Find where the given text appears and provide that cell's center as [x, y] coordinate. 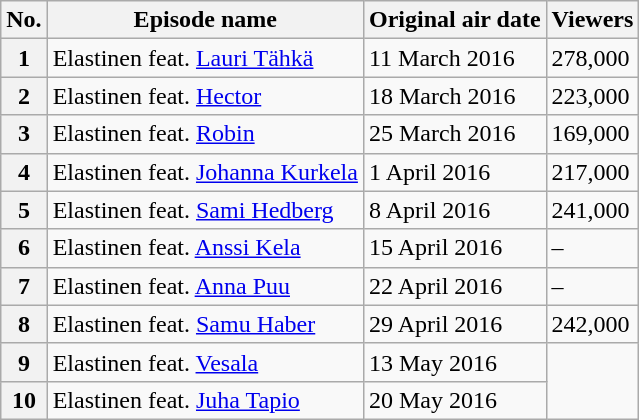
9 [24, 362]
169,000 [592, 134]
18 March 2016 [454, 96]
15 April 2016 [454, 248]
Elastinen feat. Sami Hedberg [205, 210]
242,000 [592, 324]
29 April 2016 [454, 324]
7 [24, 286]
Elastinen feat. Vesala [205, 362]
3 [24, 134]
217,000 [592, 172]
25 March 2016 [454, 134]
Viewers [592, 20]
Elastinen feat. Anssi Kela [205, 248]
Original air date [454, 20]
Elastinen feat. Samu Haber [205, 324]
Elastinen feat. Anna Puu [205, 286]
Elastinen feat. Robin [205, 134]
2 [24, 96]
Elastinen feat. Johanna Kurkela [205, 172]
241,000 [592, 210]
Elastinen feat. Lauri Tähkä [205, 58]
1 April 2016 [454, 172]
5 [24, 210]
8 [24, 324]
Episode name [205, 20]
278,000 [592, 58]
223,000 [592, 96]
Elastinen feat. Juha Tapio [205, 400]
10 [24, 400]
4 [24, 172]
1 [24, 58]
8 April 2016 [454, 210]
13 May 2016 [454, 362]
No. [24, 20]
22 April 2016 [454, 286]
Elastinen feat. Hector [205, 96]
20 May 2016 [454, 400]
6 [24, 248]
11 March 2016 [454, 58]
